Search for the cell housing the specified text and yield its (x, y) center coordinate. 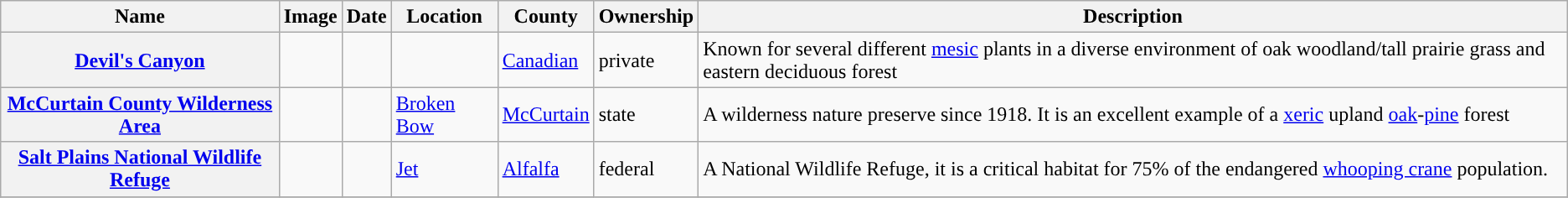
Alfalfa (546, 169)
Salt Plains National Wildlife Refuge (140, 169)
Date (367, 17)
Known for several different mesic plants in a diverse environment of oak woodland/tall prairie grass and eastern deciduous forest (1133, 60)
Jet (444, 169)
McCurtain County Wilderness Area (140, 114)
Image (310, 17)
McCurtain (546, 114)
state (646, 114)
Name (140, 17)
Devil's Canyon (140, 60)
private (646, 60)
County (546, 17)
Description (1133, 17)
A National Wildlife Refuge, it is a critical habitat for 75% of the endangered whooping crane population. (1133, 169)
Location (444, 17)
Canadian (546, 60)
federal (646, 169)
A wilderness nature preserve since 1918. It is an excellent example of a xeric upland oak-pine forest (1133, 114)
Ownership (646, 17)
Broken Bow (444, 114)
